Return [x, y] of the center of cell containing provided text 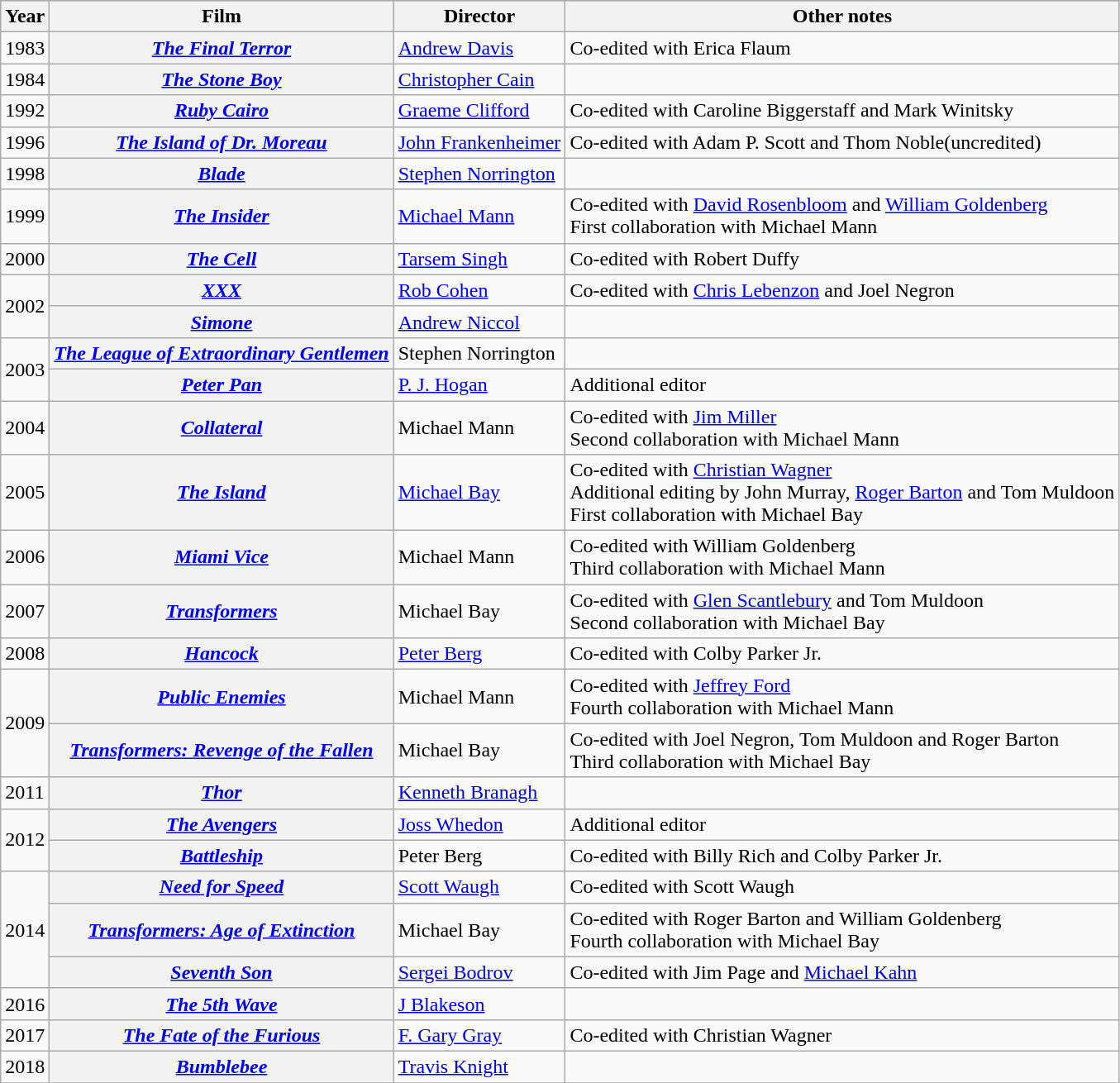
Blade [222, 174]
The Cell [222, 259]
The Fate of the Furious [222, 1035]
Scott Waugh [479, 887]
Simone [222, 322]
1992 [25, 111]
Travis Knight [479, 1066]
2008 [25, 654]
Kenneth Branagh [479, 793]
Co-edited with Christian Wagner [842, 1035]
1984 [25, 79]
Co-edited with Joel Negron, Tom Muldoon and Roger BartonThird collaboration with Michael Bay [842, 751]
Public Enemies [222, 696]
Seventh Son [222, 972]
2017 [25, 1035]
Co-edited with Chris Lebenzon and Joel Negron [842, 290]
Tarsem Singh [479, 259]
Co-edited with Jim Page and Michael Kahn [842, 972]
Miami Vice [222, 557]
Director [479, 17]
Graeme Clifford [479, 111]
Collateral [222, 427]
2009 [25, 723]
Battleship [222, 856]
The Stone Boy [222, 79]
Other notes [842, 17]
2003 [25, 369]
The Insider [222, 217]
The 5th Wave [222, 1004]
Andrew Niccol [479, 322]
Hancock [222, 654]
2006 [25, 557]
2011 [25, 793]
2018 [25, 1066]
Peter Pan [222, 384]
Co-edited with Roger Barton and William GoldenbergFourth collaboration with Michael Bay [842, 929]
2007 [25, 612]
Rob Cohen [479, 290]
1998 [25, 174]
2000 [25, 259]
XXX [222, 290]
1996 [25, 142]
Co-edited with Christian WagnerAdditional editing by John Murray, Roger Barton and Tom MuldoonFirst collaboration with Michael Bay [842, 493]
Co-edited with Jeffrey FordFourth collaboration with Michael Mann [842, 696]
Co-edited with Jim MillerSecond collaboration with Michael Mann [842, 427]
The Island [222, 493]
The Avengers [222, 824]
2005 [25, 493]
Co-edited with Caroline Biggerstaff and Mark Winitsky [842, 111]
John Frankenheimer [479, 142]
Ruby Cairo [222, 111]
Andrew Davis [479, 48]
2016 [25, 1004]
Joss Whedon [479, 824]
The League of Extraordinary Gentlemen [222, 353]
Transformers: Revenge of the Fallen [222, 751]
Co-edited with Erica Flaum [842, 48]
Co-edited with Scott Waugh [842, 887]
The Final Terror [222, 48]
Need for Speed [222, 887]
Transformers: Age of Extinction [222, 929]
Co-edited with Robert Duffy [842, 259]
Year [25, 17]
2012 [25, 840]
J Blakeson [479, 1004]
1999 [25, 217]
2004 [25, 427]
Sergei Bodrov [479, 972]
Film [222, 17]
Co-edited with Billy Rich and Colby Parker Jr. [842, 856]
1983 [25, 48]
Christopher Cain [479, 79]
F. Gary Gray [479, 1035]
Co-edited with Adam P. Scott and Thom Noble(uncredited) [842, 142]
Co-edited with Colby Parker Jr. [842, 654]
Co-edited with William GoldenbergThird collaboration with Michael Mann [842, 557]
Co-edited with Glen Scantlebury and Tom MuldoonSecond collaboration with Michael Bay [842, 612]
Transformers [222, 612]
Thor [222, 793]
2002 [25, 306]
2014 [25, 929]
Bumblebee [222, 1066]
Co-edited with David Rosenbloom and William GoldenbergFirst collaboration with Michael Mann [842, 217]
P. J. Hogan [479, 384]
The Island of Dr. Moreau [222, 142]
